Locate the cell with the specified text and output its [X, Y] center coordinate. 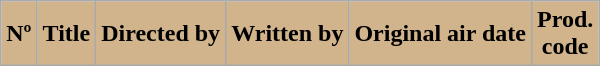
Title [66, 34]
Prod.code [566, 34]
Written by [288, 34]
Directed by [161, 34]
Original air date [440, 34]
Nº [19, 34]
